Locate the cell with the specified text and output its [X, Y] center coordinate. 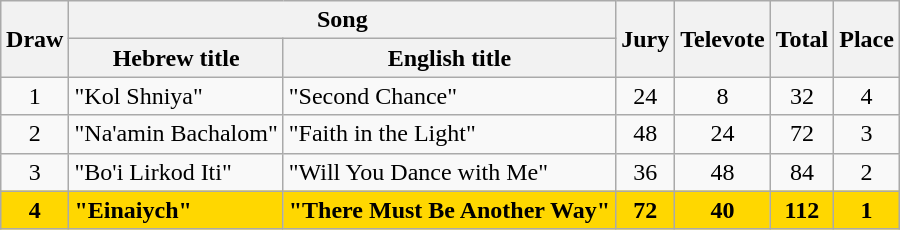
Place [867, 39]
Televote [722, 39]
112 [802, 210]
Total [802, 39]
Draw [35, 39]
"There Must Be Another Way" [449, 210]
"Bo'i Lirkod Iti" [176, 172]
Jury [646, 39]
"Na'amin Bachalom" [176, 134]
English title [449, 58]
"Will You Dance with Me" [449, 172]
32 [802, 96]
36 [646, 172]
"Kol Shniya" [176, 96]
84 [802, 172]
"Faith in the Light" [449, 134]
40 [722, 210]
Song [342, 20]
Hebrew title [176, 58]
"Einaiych" [176, 210]
8 [722, 96]
"Second Chance" [449, 96]
